Provide the [X, Y] coordinate of the cell's center where the given text is located.  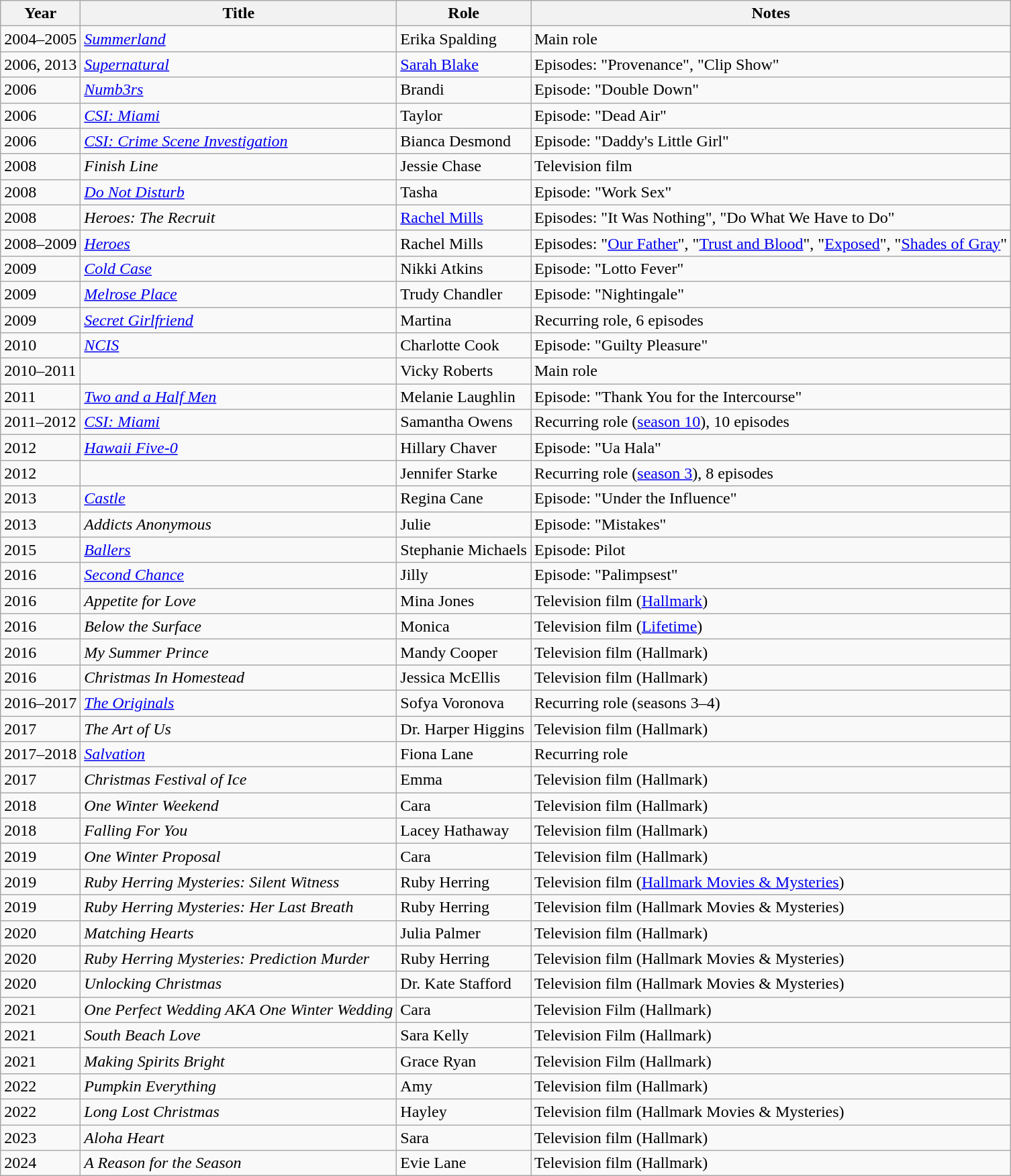
Amy [464, 1086]
Bianca Desmond [464, 141]
2011 [40, 397]
2023 [40, 1138]
Episode: "Work Sex" [771, 192]
Mandy Cooper [464, 652]
Hawaii Five-0 [239, 448]
The Art of Us [239, 728]
Martina [464, 320]
Jennifer Starke [464, 473]
Dr. Kate Stafford [464, 984]
Erika Spalding [464, 39]
Supernatural [239, 64]
Recurring role (seasons 3–4) [771, 703]
Julie [464, 524]
Ruby Herring Mysteries: Her Last Breath [239, 908]
Episode: "Thank You for the Intercourse" [771, 397]
2024 [40, 1163]
Episode: "Ua Hala" [771, 448]
Secret Girlfriend [239, 320]
2016–2017 [40, 703]
Castle [239, 499]
Hillary Chaver [464, 448]
Addicts Anonymous [239, 524]
Taylor [464, 115]
Two and a Half Men [239, 397]
Episode: "Mistakes" [771, 524]
Episode: "Under the Influence" [771, 499]
Grace Ryan [464, 1061]
The Originals [239, 703]
One Winter Proposal [239, 856]
Mina Jones [464, 601]
Sara Kelly [464, 1035]
Finish Line [239, 166]
Vicky Roberts [464, 371]
Cold Case [239, 268]
Episode: "Palimpsest" [771, 575]
Stephanie Michaels [464, 550]
Episodes: "Our Father", "Trust and Blood", "Exposed", "Shades of Gray" [771, 243]
Recurring role, 6 episodes [771, 320]
Christmas Festival of Ice [239, 780]
2010–2011 [40, 371]
Title [239, 13]
Long Lost Christmas [239, 1112]
Tasha [464, 192]
Unlocking Christmas [239, 984]
Nikki Atkins [464, 268]
Summerland [239, 39]
Dr. Harper Higgins [464, 728]
NCIS [239, 346]
Aloha Heart [239, 1138]
Lacey Hathaway [464, 831]
Sarah Blake [464, 64]
2011–2012 [40, 422]
2006, 2013 [40, 64]
Episodes: "Provenance", "Clip Show" [771, 64]
Episode: "Lotto Fever" [771, 268]
One Perfect Wedding AKA One Winter Wedding [239, 1010]
Samantha Owens [464, 422]
Evie Lane [464, 1163]
Emma [464, 780]
2015 [40, 550]
Episode: Pilot [771, 550]
Numb3rs [239, 90]
Jilly [464, 575]
Trudy Chandler [464, 294]
Jessie Chase [464, 166]
2010 [40, 346]
2017–2018 [40, 754]
Episode: "Nightingale" [771, 294]
Salvation [239, 754]
Pumpkin Everything [239, 1086]
One Winter Weekend [239, 805]
Do Not Disturb [239, 192]
Appetite for Love [239, 601]
Heroes [239, 243]
Ruby Herring Mysteries: Silent Witness [239, 882]
Charlotte Cook [464, 346]
CSI: Crime Scene Investigation [239, 141]
Christmas In Homestead [239, 677]
My Summer Prince [239, 652]
Jessica McEllis [464, 677]
Melrose Place [239, 294]
Sofya Voronova [464, 703]
Brandi [464, 90]
Hayley [464, 1112]
Melanie Laughlin [464, 397]
Episode: "Daddy's Little Girl" [771, 141]
Year [40, 13]
Television film [771, 166]
Episode: "Double Down" [771, 90]
Heroes: The Recruit [239, 217]
Television film (Lifetime) [771, 626]
Role [464, 13]
2004–2005 [40, 39]
Ruby Herring Mysteries: Prediction Murder [239, 959]
A Reason for the Season [239, 1163]
Julia Palmer [464, 933]
Notes [771, 13]
Fiona Lane [464, 754]
Regina Cane [464, 499]
Second Chance [239, 575]
2008–2009 [40, 243]
Recurring role [771, 754]
Falling For You [239, 831]
Episode: "Dead Air" [771, 115]
Matching Hearts [239, 933]
South Beach Love [239, 1035]
Below the Surface [239, 626]
Ballers [239, 550]
Monica [464, 626]
Sara [464, 1138]
Recurring role (season 10), 10 episodes [771, 422]
Episodes: "It Was Nothing", "Do What We Have to Do" [771, 217]
Recurring role (season 3), 8 episodes [771, 473]
Episode: "Guilty Pleasure" [771, 346]
Making Spirits Bright [239, 1061]
